Return [X, Y] of the center of cell containing provided text 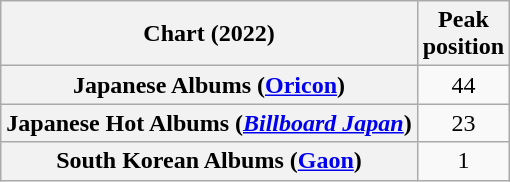
23 [463, 123]
Chart (2022) [209, 34]
Japanese Albums (Oricon) [209, 85]
44 [463, 85]
Japanese Hot Albums (Billboard Japan) [209, 123]
1 [463, 161]
Peakposition [463, 34]
South Korean Albums (Gaon) [209, 161]
